From the cell containing the given text, extract its center point as [X, Y] coordinate. 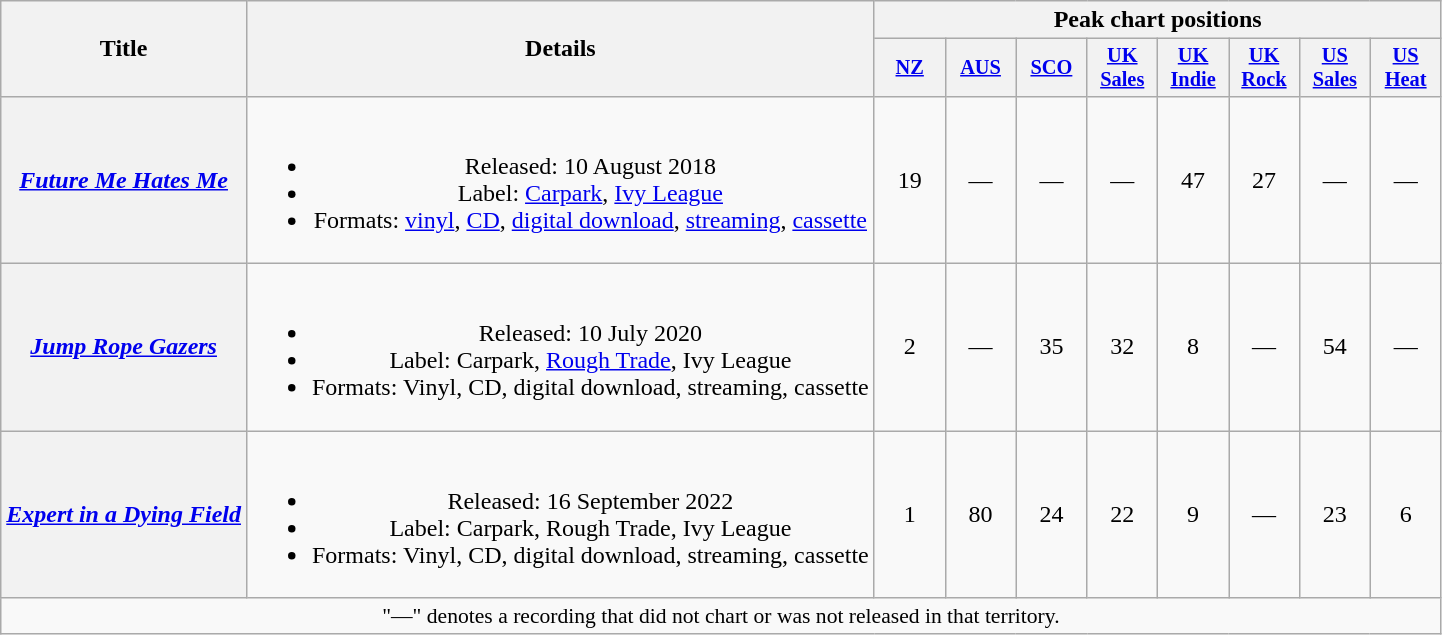
USHeat [1406, 68]
9 [1194, 514]
35 [1052, 348]
Jump Rope Gazers [124, 348]
32 [1122, 348]
47 [1194, 180]
22 [1122, 514]
Future Me Hates Me [124, 180]
Released: 10 July 2020Label: Carpark, Rough Trade, Ivy LeagueFormats: Vinyl, CD, digital download, streaming, cassette [560, 348]
Released: 16 September 2022Label: Carpark, Rough Trade, Ivy LeagueFormats: Vinyl, CD, digital download, streaming, cassette [560, 514]
Released: 10 August 2018Label: Carpark, Ivy LeagueFormats: vinyl, CD, digital download, streaming, cassette [560, 180]
"—" denotes a recording that did not chart or was not released in that territory. [721, 616]
NZ [910, 68]
AUS [980, 68]
Details [560, 49]
6 [1406, 514]
UKIndie [1194, 68]
Peak chart positions [1158, 20]
SCO [1052, 68]
19 [910, 180]
Title [124, 49]
80 [980, 514]
UKRock [1264, 68]
1 [910, 514]
Expert in a Dying Field [124, 514]
2 [910, 348]
23 [1334, 514]
USSales [1334, 68]
24 [1052, 514]
54 [1334, 348]
8 [1194, 348]
27 [1264, 180]
UKSales [1122, 68]
